Determine the (X, Y) coordinate at the center of the cell enclosing the given text.  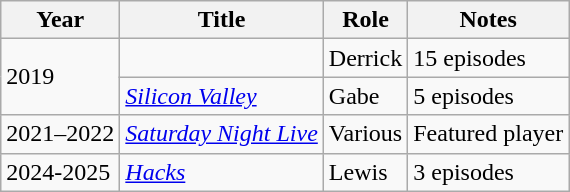
5 episodes (488, 96)
Silicon Valley (222, 96)
Notes (488, 20)
2019 (60, 77)
2024-2025 (60, 172)
Various (365, 134)
Hacks (222, 172)
Year (60, 20)
Gabe (365, 96)
Derrick (365, 58)
3 episodes (488, 172)
Role (365, 20)
15 episodes (488, 58)
2021–2022 (60, 134)
Title (222, 20)
Saturday Night Live (222, 134)
Lewis (365, 172)
Featured player (488, 134)
